Locate the cell with the specified text and output its [X, Y] center coordinate. 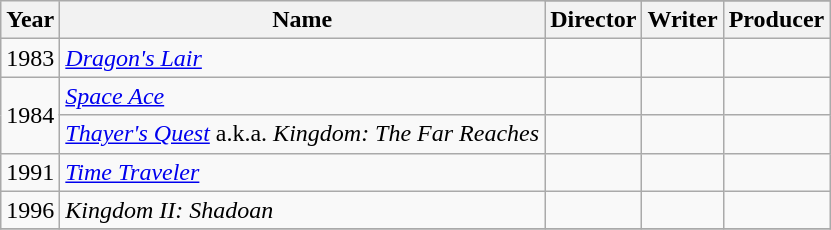
Kingdom II: Shadoan [302, 210]
Space Ace [302, 96]
Year [30, 20]
Thayer's Quest a.k.a. Kingdom: The Far Reaches [302, 134]
1991 [30, 172]
Writer [682, 20]
Director [594, 20]
Dragon's Lair [302, 58]
Name [302, 20]
1996 [30, 210]
Producer [776, 20]
Time Traveler [302, 172]
1983 [30, 58]
1984 [30, 115]
